Identify which cell holds the provided text, then report its [x, y] central coordinate. 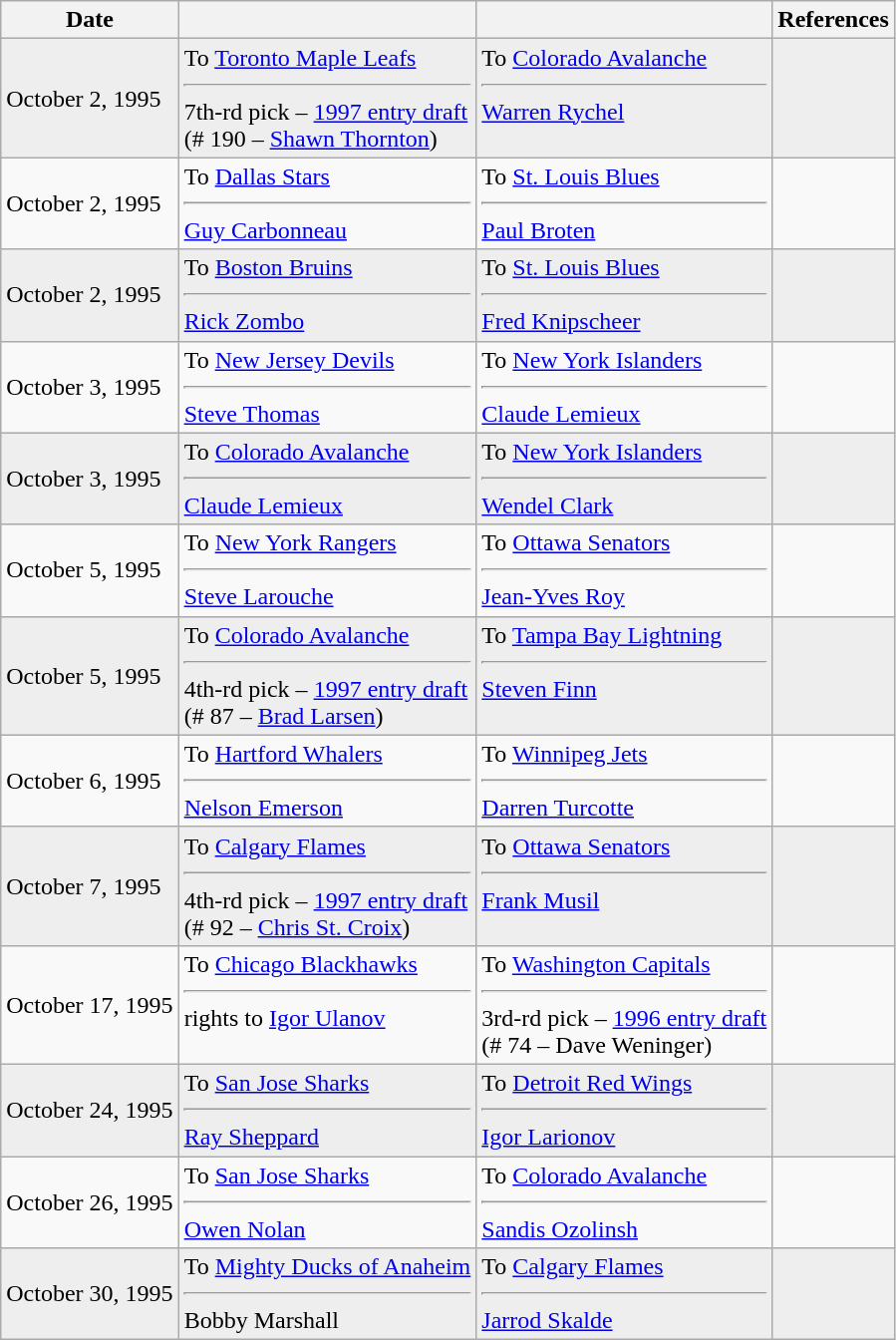
To San Jose SharksRay Sheppard [327, 1110]
To St. Louis BluesPaul Broten [624, 203]
To Colorado AvalancheSandis Ozolinsh [624, 1202]
To Calgary Flames4th-rd pick – 1997 entry draft(# 92 – Chris St. Croix) [327, 885]
To Colorado AvalancheWarren Rychel [624, 98]
References [833, 20]
To San Jose SharksOwen Nolan [327, 1202]
To Dallas StarsGuy Carbonneau [327, 203]
To Chicago Blackhawksrights to Igor Ulanov [327, 1005]
October 17, 1995 [90, 1005]
October 7, 1995 [90, 885]
Date [90, 20]
To Mighty Ducks of AnaheimBobby Marshall [327, 1294]
To New York IslandersWendel Clark [624, 479]
To New York RangersSteve Larouche [327, 570]
To Boston BruinsRick Zombo [327, 295]
To Ottawa SenatorsJean-Yves Roy [624, 570]
To New York IslandersClaude Lemieux [624, 387]
To Toronto Maple Leafs7th-rd pick – 1997 entry draft(# 190 – Shawn Thornton) [327, 98]
To St. Louis BluesFred Knipscheer [624, 295]
October 26, 1995 [90, 1202]
October 30, 1995 [90, 1294]
To Calgary FlamesJarrod Skalde [624, 1294]
To Washington Capitals3rd-rd pick – 1996 entry draft(# 74 – Dave Weninger) [624, 1005]
To Tampa Bay LightningSteven Finn [624, 676]
To Ottawa SenatorsFrank Musil [624, 885]
October 24, 1995 [90, 1110]
October 6, 1995 [90, 781]
To Winnipeg JetsDarren Turcotte [624, 781]
To Colorado Avalanche4th-rd pick – 1997 entry draft(# 87 – Brad Larsen) [327, 676]
To Detroit Red WingsIgor Larionov [624, 1110]
To Hartford WhalersNelson Emerson [327, 781]
To Colorado AvalancheClaude Lemieux [327, 479]
To New Jersey DevilsSteve Thomas [327, 387]
